Determine the (x, y) coordinate at the center of the cell enclosing the given text.  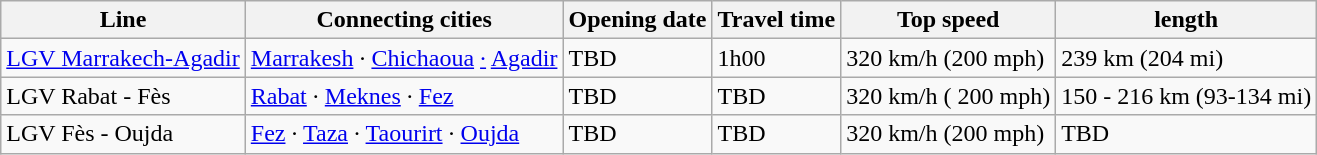
320 km/h ( 200 mph) (948, 96)
Opening date (638, 20)
Marrakesh · Chichaoua · Agadir (404, 58)
Fez · Taza · Taourirt · Oujda (404, 134)
Connecting cities (404, 20)
150 - 216 km (93-134 mi) (1186, 96)
239 km (204 mi) (1186, 58)
length (1186, 20)
LGV Rabat - Fès (124, 96)
Rabat · Meknes · Fez (404, 96)
1h00 (776, 58)
Top speed (948, 20)
Travel time (776, 20)
Line (124, 20)
LGV Marrakech-Agadir (124, 58)
LGV Fès - Oujda (124, 134)
